Identify which cell holds the provided text, then report its [X, Y] central coordinate. 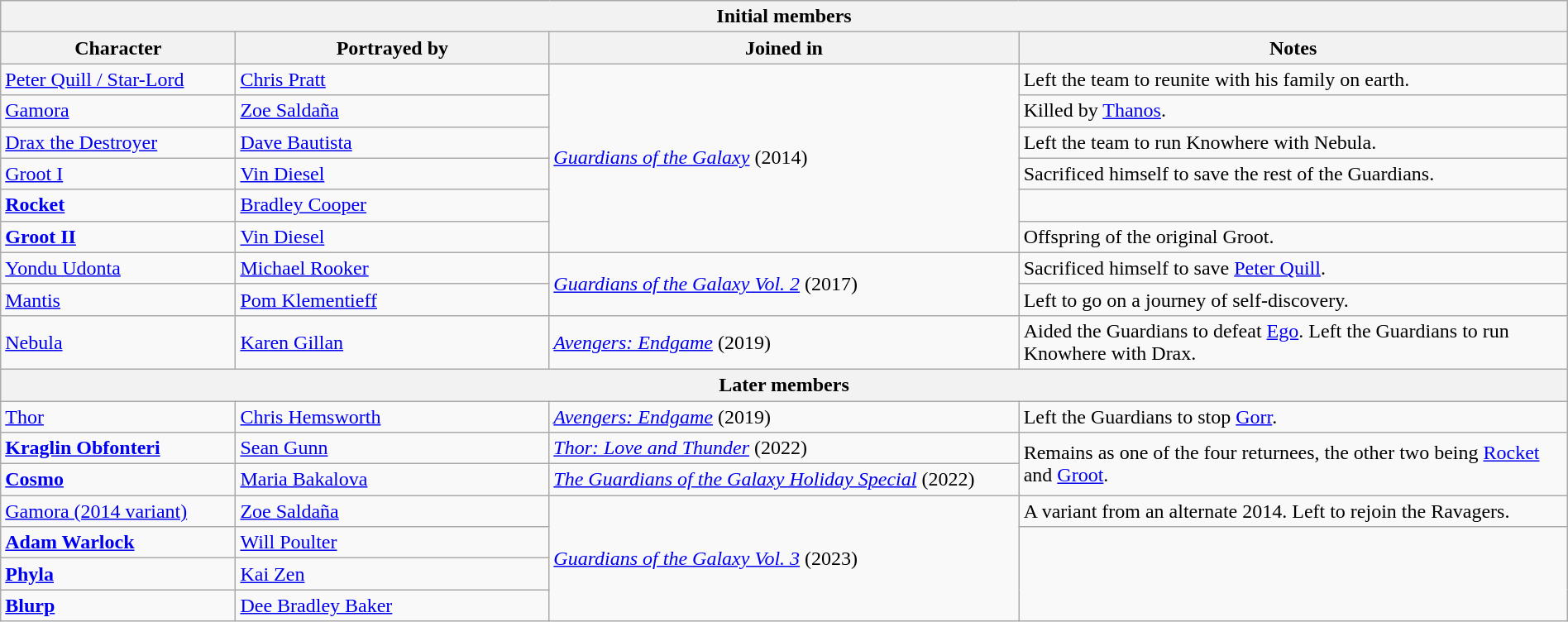
Offspring of the original Groot. [1293, 237]
Peter Quill / Star-Lord [118, 79]
Left the team to reunite with his family on earth. [1293, 79]
Character [118, 48]
Sacrificed himself to save Peter Quill. [1293, 268]
Blurp [118, 605]
Aided the Guardians to defeat Ego. Left the Guardians to run Knowhere with Drax. [1293, 342]
Initial members [784, 17]
Adam Warlock [118, 543]
Phyla [118, 574]
Guardians of the Galaxy Vol. 3 (2023) [784, 558]
Guardians of the Galaxy Vol. 2 (2017) [784, 284]
Chris Pratt [392, 79]
Rocket [118, 205]
Portrayed by [392, 48]
Pom Klementieff [392, 299]
Thor [118, 416]
Left the team to run Knowhere with Nebula. [1293, 142]
Left to go on a journey of self-discovery. [1293, 299]
Yondu Udonta [118, 268]
Cosmo [118, 480]
Kai Zen [392, 574]
The Guardians of the Galaxy Holiday Special (2022) [784, 480]
Thor: Love and Thunder (2022) [784, 448]
Guardians of the Galaxy (2014) [784, 158]
Bradley Cooper [392, 205]
Kraglin Obfonteri [118, 448]
Left the Guardians to stop Gorr. [1293, 416]
Groot II [118, 237]
Gamora [118, 111]
Michael Rooker [392, 268]
Karen Gillan [392, 342]
Dave Bautista [392, 142]
Drax the Destroyer [118, 142]
Joined in [784, 48]
Notes [1293, 48]
Killed by Thanos. [1293, 111]
Remains as one of the four returnees, the other two being Rocket and Groot. [1293, 464]
Later members [784, 385]
Maria Bakalova [392, 480]
Nebula [118, 342]
Sean Gunn [392, 448]
A variant from an alternate 2014. Left to rejoin the Ravagers. [1293, 511]
Dee Bradley Baker [392, 605]
Chris Hemsworth [392, 416]
Mantis [118, 299]
Groot I [118, 174]
Sacrificed himself to save the rest of the Guardians. [1293, 174]
Gamora (2014 variant) [118, 511]
Will Poulter [392, 543]
